For the text-containing cell, return its midpoint in (x, y) coordinate format. 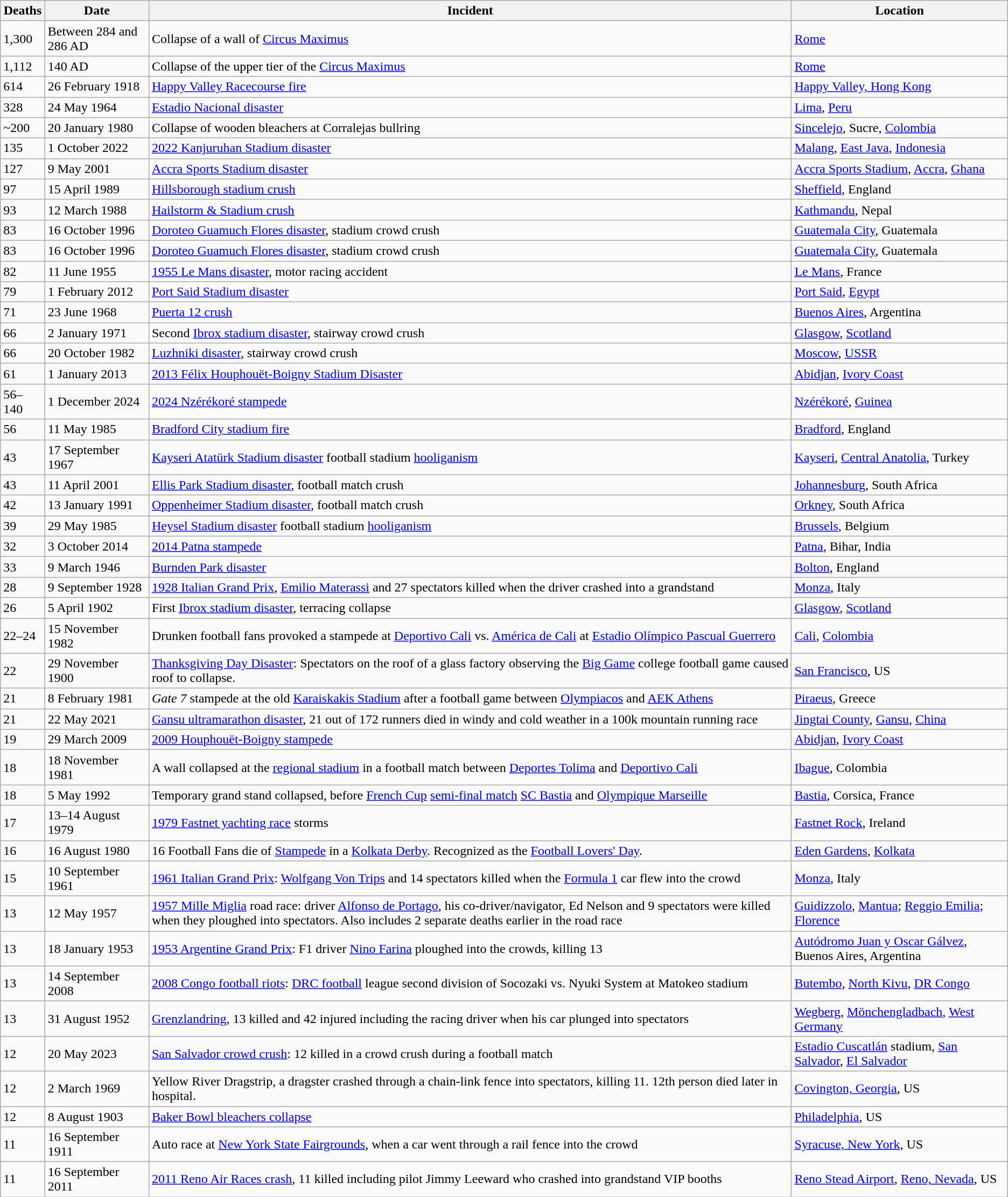
Philadelphia, US (899, 1117)
Wegberg, Mönchengladbach, West Germany (899, 1018)
82 (23, 271)
Fastnet Rock, Ireland (899, 823)
2 January 1971 (97, 333)
Burnden Park disaster (470, 567)
3 October 2014 (97, 546)
93 (23, 210)
Heysel Stadium disaster football stadium hooliganism (470, 526)
11 April 2001 (97, 485)
39 (23, 526)
Nzérékoré, Guinea (899, 402)
328 (23, 107)
Baker Bowl bleachers collapse (470, 1117)
2013 Félix Houphouët-Boigny Stadium Disaster (470, 374)
1955 Le Mans disaster, motor racing accident (470, 271)
22–24 (23, 636)
Temporary grand stand collapsed, before French Cup semi-final match SC Bastia and Olympique Marseille (470, 795)
Yellow River Dragstrip, a dragster crashed through a chain-link fence into spectators, killing 11. 12th person died later in hospital. (470, 1088)
1928 Italian Grand Prix, Emilio Materassi and 27 spectators killed when the driver crashed into a grandstand (470, 587)
Kayseri, Central Anatolia, Turkey (899, 457)
Kayseri Atatürk Stadium disaster football stadium hooliganism (470, 457)
Location (899, 11)
Thanksgiving Day Disaster: Spectators on the roof of a glass factory observing the Big Game college football game caused roof to collapse. (470, 671)
Johannesburg, South Africa (899, 485)
22 (23, 671)
2022 Kanjuruhan Stadium disaster (470, 148)
1 October 2022 (97, 148)
23 June 1968 (97, 312)
Auto race at New York State Fairgrounds, when a car went through a rail fence into the crowd (470, 1144)
Piraeus, Greece (899, 699)
Second Ibrox stadium disaster, stairway crowd crush (470, 333)
1,300 (23, 39)
Estadio Nacional disaster (470, 107)
Patna, Bihar, India (899, 546)
Puerta 12 crush (470, 312)
79 (23, 292)
Bolton, England (899, 567)
Bradford City stadium fire (470, 429)
First Ibrox stadium disaster, terracing collapse (470, 608)
26 February 1918 (97, 87)
140 AD (97, 66)
1 January 2013 (97, 374)
Date (97, 11)
12 May 1957 (97, 914)
Hailstorm & Stadium crush (470, 210)
24 May 1964 (97, 107)
29 November 1900 (97, 671)
16 August 1980 (97, 851)
16 Football Fans die of Stampede in a Kolkata Derby. Recognized as the Football Lovers' Day. (470, 851)
Kathmandu, Nepal (899, 210)
Cali, Colombia (899, 636)
10 September 1961 (97, 878)
2011 Reno Air Races crash, 11 killed including pilot Jimmy Leeward who crashed into grandstand VIP booths (470, 1180)
Malang, East Java, Indonesia (899, 148)
19 (23, 740)
15 April 1989 (97, 189)
Gansu ultramarathon disaster, 21 out of 172 runners died in windy and cold weather in a 100k mountain running race (470, 719)
Gate 7 stampede at the old Karaiskakis Stadium after a football game between Olympiacos and AEK Athens (470, 699)
33 (23, 567)
2024 Nzérékoré stampede (470, 402)
20 May 2023 (97, 1054)
Deaths (23, 11)
Port Said Stadium disaster (470, 292)
61 (23, 374)
9 September 1928 (97, 587)
42 (23, 505)
Accra Sports Stadium disaster (470, 169)
Happy Valley, Hong Kong (899, 87)
16 (23, 851)
Bradford, England (899, 429)
29 May 1985 (97, 526)
Syracuse, New York, US (899, 1144)
Orkney, South Africa (899, 505)
Luzhniki disaster, stairway crowd crush (470, 353)
Guidizzolo, Mantua; Reggio Emilia; Florence (899, 914)
15 November 1982 (97, 636)
Reno Stead Airport, Reno, Nevada, US (899, 1180)
Autódromo Juan y Oscar Gálvez, Buenos Aires, Argentina (899, 948)
Brussels, Belgium (899, 526)
2014 Patna stampede (470, 546)
17 (23, 823)
Incident (470, 11)
8 February 1981 (97, 699)
18 November 1981 (97, 767)
Covington, Georgia, US (899, 1088)
Sincelejo, Sucre, Colombia (899, 128)
Jingtai County, Gansu, China (899, 719)
11 June 1955 (97, 271)
Between 284 and 286 AD (97, 39)
20 October 1982 (97, 353)
1 December 2024 (97, 402)
Hillsborough stadium crush (470, 189)
127 (23, 169)
11 May 1985 (97, 429)
1961 Italian Grand Prix: Wolfgang Von Trips and 14 spectators killed when the Formula 1 car flew into the crowd (470, 878)
Eden Gardens, Kolkata (899, 851)
97 (23, 189)
Ibague, Colombia (899, 767)
20 January 1980 (97, 128)
Happy Valley Racecourse fire (470, 87)
1953 Argentine Grand Prix: F1 driver Nino Farina ploughed into the crowds, killing 13 (470, 948)
Oppenheimer Stadium disaster, football match crush (470, 505)
13 January 1991 (97, 505)
Drunken football fans provoked a stampede at Deportivo Cali vs. América de Cali at Estadio Olímpico Pascual Guerrero (470, 636)
Accra Sports Stadium, Accra, Ghana (899, 169)
Moscow, USSR (899, 353)
5 May 1992 (97, 795)
9 March 1946 (97, 567)
13–14 August 1979 (97, 823)
135 (23, 148)
Estadio Cuscatlán stadium, San Salvador, El Salvador (899, 1054)
Grenzlandring, 13 killed and 42 injured including the racing driver when his car plunged into spectators (470, 1018)
2 March 1969 (97, 1088)
28 (23, 587)
18 January 1953 (97, 948)
San Salvador crowd crush: 12 killed in a crowd crush during a football match (470, 1054)
Sheffield, England (899, 189)
16 September 1911 (97, 1144)
8 August 1903 (97, 1117)
5 April 1902 (97, 608)
Butembo, North Kivu, DR Congo (899, 984)
56 (23, 429)
Collapse of wooden bleachers at Corralejas bullring (470, 128)
Buenos Aires, Argentina (899, 312)
2008 Congo football riots: DRC football league second division of Socozaki vs. Nyuki System at Matokeo stadium (470, 984)
15 (23, 878)
1979 Fastnet yachting race storms (470, 823)
16 September 2011 (97, 1180)
A wall collapsed at the regional stadium in a football match between Deportes Tolima and Deportivo Cali (470, 767)
9 May 2001 (97, 169)
71 (23, 312)
56–140 (23, 402)
~200 (23, 128)
Collapse of the upper tier of the Circus Maximus (470, 66)
Collapse of a wall of Circus Maximus (470, 39)
17 September 1967 (97, 457)
Ellis Park Stadium disaster, football match crush (470, 485)
14 September 2008 (97, 984)
San Francisco, US (899, 671)
Le Mans, France (899, 271)
Lima, Peru (899, 107)
22 May 2021 (97, 719)
Port Said, Egypt (899, 292)
2009 Houphouët-Boigny stampede (470, 740)
32 (23, 546)
614 (23, 87)
29 March 2009 (97, 740)
Bastia, Corsica, France (899, 795)
1,112 (23, 66)
12 March 1988 (97, 210)
31 August 1952 (97, 1018)
26 (23, 608)
1 February 2012 (97, 292)
